Return (X, Y) of the center of cell containing provided text 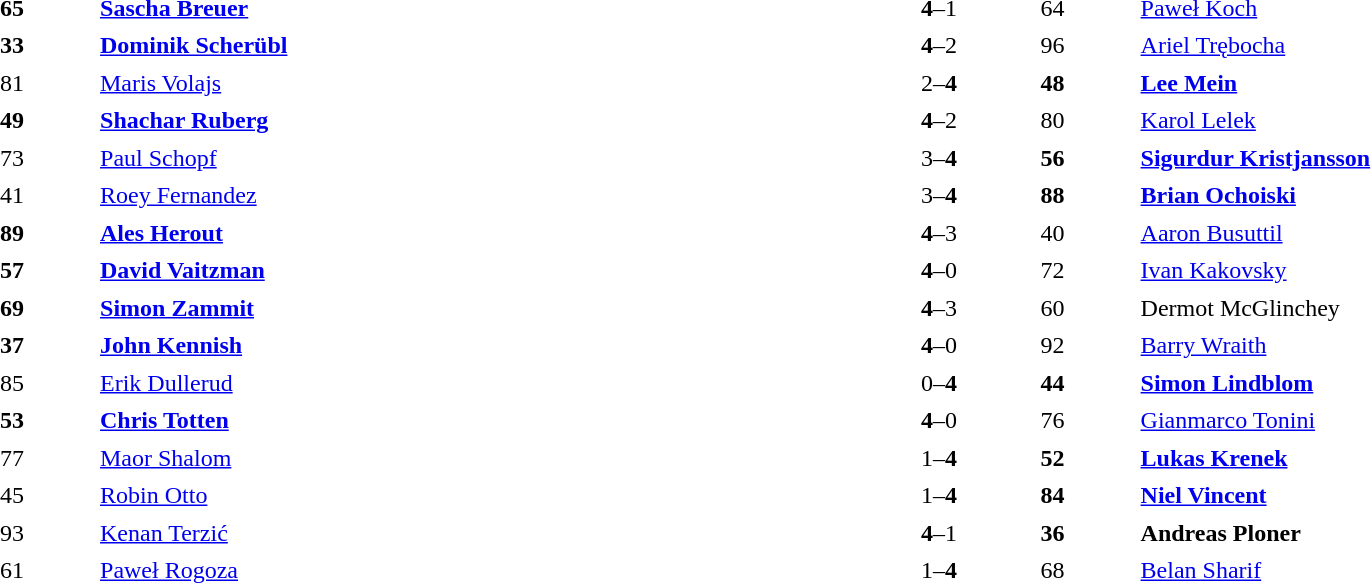
Roey Fernandez (469, 195)
Simon Zammit (469, 308)
2–4 (938, 83)
Maor Shalom (469, 458)
Robin Otto (469, 495)
76 (1086, 421)
Dominik Scherübl (469, 45)
36 (1086, 533)
Ales Herout (469, 233)
60 (1086, 308)
David Vaitzman (469, 271)
4–1 (938, 533)
88 (1086, 195)
84 (1086, 495)
44 (1086, 383)
40 (1086, 233)
Maris Volajs (469, 83)
John Kennish (469, 345)
Kenan Terzić (469, 533)
Paul Schopf (469, 158)
Chris Totten (469, 421)
56 (1086, 158)
96 (1086, 45)
Shachar Ruberg (469, 121)
92 (1086, 345)
48 (1086, 83)
80 (1086, 121)
52 (1086, 458)
0–4 (938, 383)
Erik Dullerud (469, 383)
72 (1086, 271)
